Capture the cell that displays the provided text and extract its (X, Y) central coordinate. 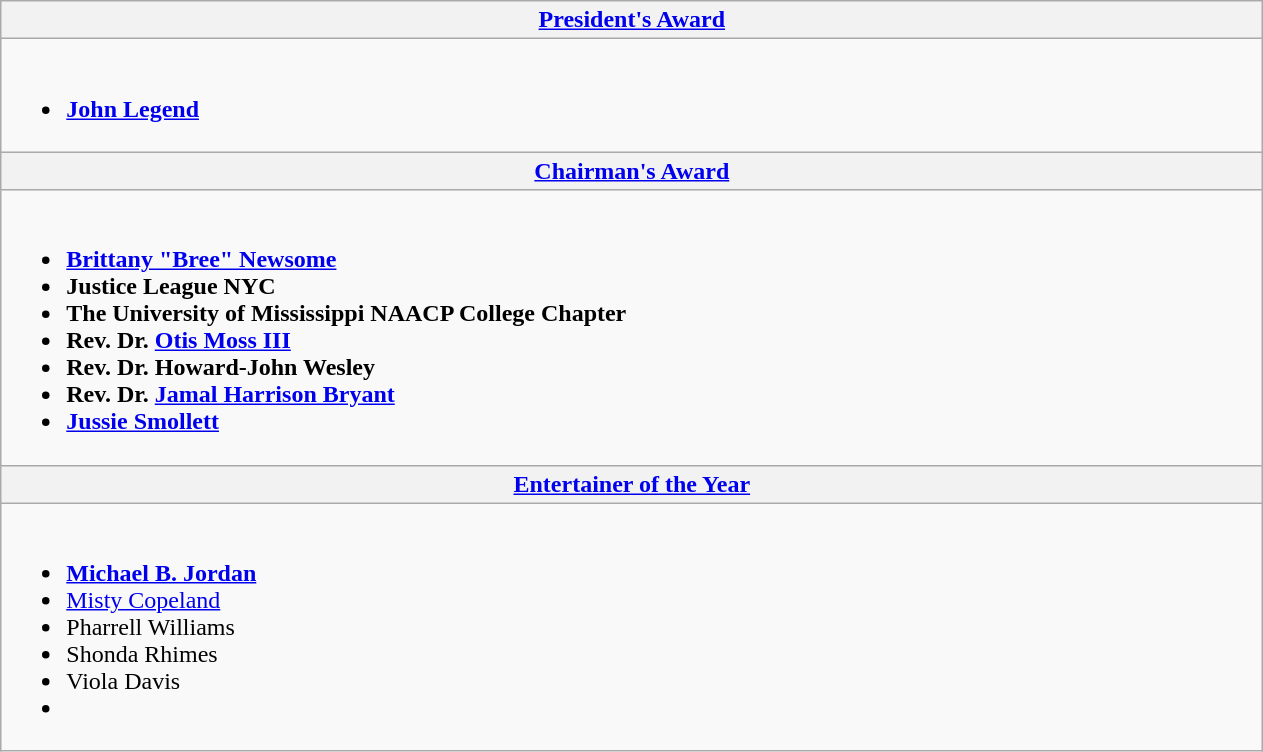
President's Award (632, 20)
Chairman's Award (632, 171)
Entertainer of the Year (632, 484)
John Legend (632, 96)
Michael B. JordanMisty CopelandPharrell WilliamsShonda RhimesViola Davis (632, 627)
